Output the [X, Y] coordinate of the center of the cell containing the given text.  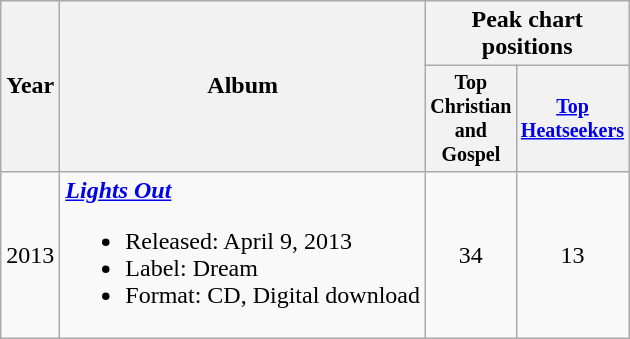
Year [30, 86]
TopHeatseekers [572, 118]
Lights OutReleased: April 9, 2013Label: DreamFormat: CD, Digital download [243, 254]
Album [243, 86]
13 [572, 254]
Peak chart positions [528, 34]
34 [472, 254]
2013 [30, 254]
Top Christian and Gospel [472, 118]
